Provide the [x, y] coordinate of the cell's center where the given text is located.  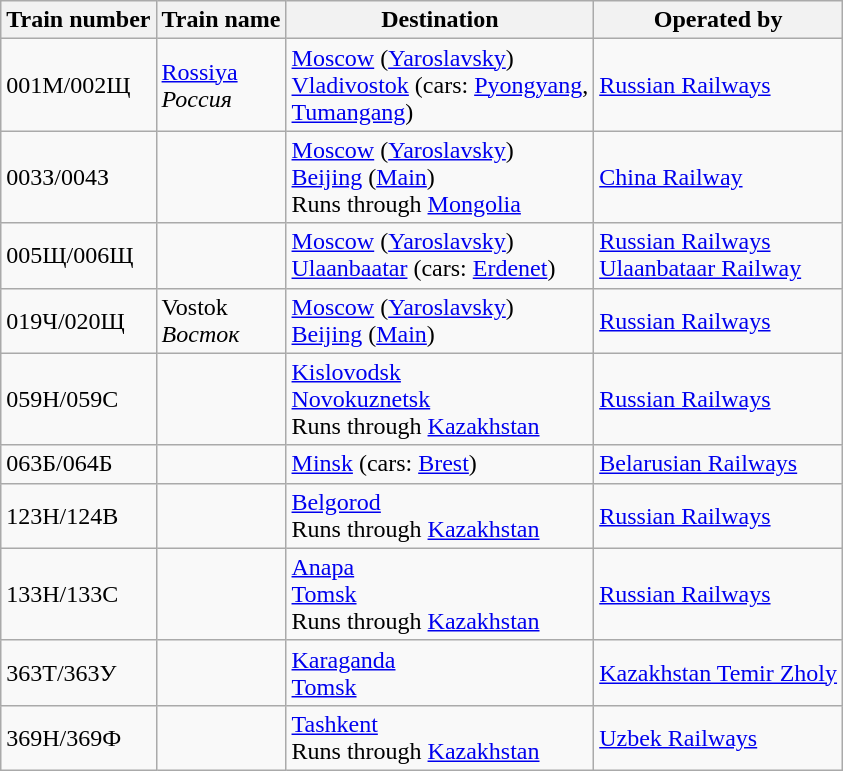
BelgorodRuns through Kazakhstan [440, 516]
Operated by [718, 20]
Belarusian Railways [718, 464]
Russian Railways Ulaanbataar Railway [718, 256]
005Щ/006Щ [78, 256]
Kazakhstan Temir Zholy [718, 672]
363T/363У [78, 672]
Uzbek Railways [718, 738]
Train name [221, 20]
133Н/133С [78, 594]
Minsk (cars: Brest) [440, 464]
TashkentRuns through Kazakhstan [440, 738]
001М/002Щ [78, 85]
123Н/124В [78, 516]
Kislovodsk NovokuznetskRuns through Kazakhstan [440, 399]
China Railway [718, 177]
Rossiya Россия [221, 85]
003З/004З [78, 177]
369Н/369Ф [78, 738]
Vostok Восток [221, 320]
Moscow (Yaroslavsky) Beijing (Main)Runs through Mongolia [440, 177]
Moscow (Yaroslavsky) Ulaanbaatar (cars: Erdenet) [440, 256]
Anapa TomskRuns through Kazakhstan [440, 594]
063Б/064Б [78, 464]
Moscow (Yaroslavsky) Vladivostok (cars: Pyongyang, Tumangang) [440, 85]
Train number [78, 20]
Moscow (Yaroslavsky) Beijing (Main) [440, 320]
Karaganda Tomsk [440, 672]
059Н/059С [78, 399]
019Ч/020Щ [78, 320]
Destination [440, 20]
